Search for the cell housing the specified text and yield its [X, Y] center coordinate. 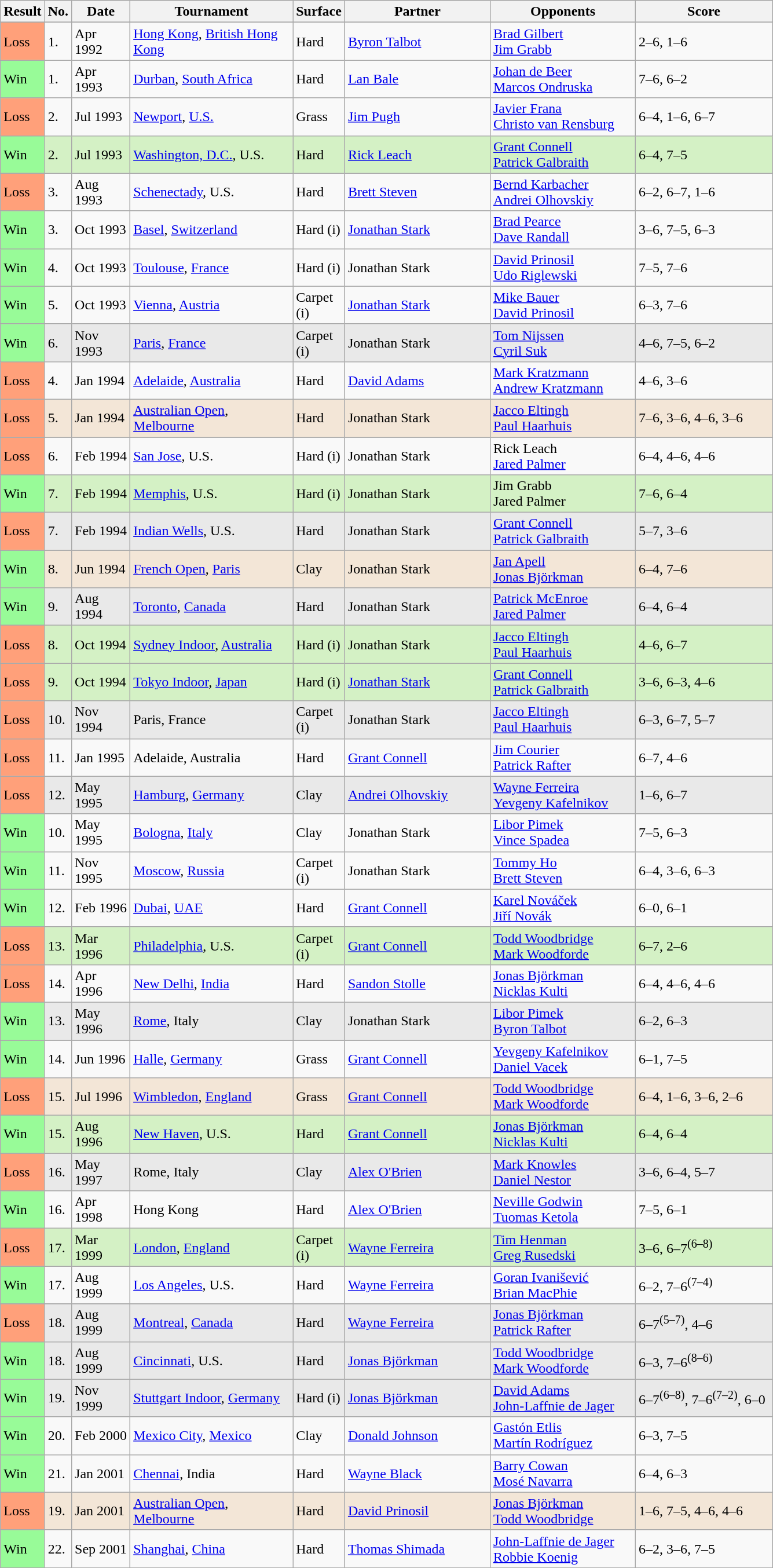
4–6, 6–7 [704, 644]
Apr 1993 [101, 79]
Durban, South Africa [212, 79]
1–6, 7–5, 4–6, 4–6 [704, 1511]
Wayne Ferreira Yevgeny Kafelnikov [563, 795]
6–4, 7–5 [704, 154]
Jan 1995 [101, 758]
21. [58, 1474]
Vienna, Austria [212, 305]
Libor Pimek Byron Talbot [563, 1021]
Surface [319, 12]
Jim Courier Patrick Rafter [563, 758]
6–4, 1–6, 6–7 [704, 117]
Nov 1995 [101, 870]
Cincinnati, U.S. [212, 1360]
No. [58, 12]
Bologna, Italy [212, 833]
Date [101, 12]
Neville Godwin Tuomas Ketola [563, 1209]
6–4, 6–3 [704, 1474]
New Delhi, India [212, 984]
May 1996 [101, 1021]
6–2, 6–3 [704, 1021]
Opponents [563, 12]
Basel, Switzerland [212, 229]
4–6, 3–6 [704, 380]
Barry Cowan Mosé Navarra [563, 1474]
Gastón Etlis Martín Rodríguez [563, 1435]
Philadelphia, U.S. [212, 945]
Nov 1993 [101, 343]
Karel Nováček Jiří Novák [563, 908]
6–7, 4–6 [704, 758]
Feb 2000 [101, 1435]
Rick Leach [417, 154]
David Prinosil Udo Riglewski [563, 268]
Nov 1994 [101, 719]
6–3, 7–5 [704, 1435]
Javier Frana Christo van Rensburg [563, 117]
Aug 1996 [101, 1134]
Tokyo Indoor, Japan [212, 682]
6–7(5–7), 4–6 [704, 1323]
6–3, 7–6(8–6) [704, 1360]
Aug 1994 [101, 607]
6–3, 6–7, 5–7 [704, 719]
6–3, 7–6 [704, 305]
Mike Bauer David Prinosil [563, 305]
Score [704, 12]
Mark Kratzmann Andrew Kratzmann [563, 380]
Jim Grabb Jared Palmer [563, 494]
Sydney Indoor, Australia [212, 644]
Hamburg, Germany [212, 795]
Montreal, Canada [212, 1323]
French Open, Paris [212, 569]
London, England [212, 1248]
Byron Talbot [417, 42]
Mar 1999 [101, 1248]
Indian Wells, U.S. [212, 532]
Tommy Ho Brett Steven [563, 870]
6–4, 3–6, 6–3 [704, 870]
Toronto, Canada [212, 607]
Sandon Stolle [417, 984]
Newport, U.S. [212, 117]
7–5, 7–6 [704, 268]
Johan de Beer Marcos Ondruska [563, 79]
Schenectady, U.S. [212, 192]
Aug 1993 [101, 192]
Sep 2001 [101, 1549]
2–6, 1–6 [704, 42]
7–6, 6–4 [704, 494]
6–2, 6–7, 1–6 [704, 192]
Result [23, 12]
Lan Bale [417, 79]
20. [58, 1435]
David Adams [417, 380]
Patrick McEnroe Jared Palmer [563, 607]
Bernd Karbacher Andrei Olhovskiy [563, 192]
6–0, 6–1 [704, 908]
6–4, 1–6, 3–6, 2–6 [704, 1097]
Tim Henman Greg Rusedski [563, 1248]
Jul 1996 [101, 1097]
3–6, 7–5, 6–3 [704, 229]
New Haven, U.S. [212, 1134]
Tom Nijssen Cyril Suk [563, 343]
Rick Leach Jared Palmer [563, 455]
7–5, 6–3 [704, 833]
Jun 1996 [101, 1059]
7–5, 6–1 [704, 1209]
Jan Apell Jonas Björkman [563, 569]
Tournament [212, 12]
Goran Ivanišević Brian MacPhie [563, 1285]
Jun 1994 [101, 569]
Chennai, India [212, 1474]
Yevgeny Kafelnikov Daniel Vacek [563, 1059]
Brett Steven [417, 192]
San Jose, U.S. [212, 455]
6–4, 7–6 [704, 569]
Apr 1996 [101, 984]
6–7, 2–6 [704, 945]
Washington, D.C., U.S. [212, 154]
1–6, 6–7 [704, 795]
David Adams John-Laffnie de Jager [563, 1398]
Wimbledon, England [212, 1097]
Jonas Björkman Todd Woodbridge [563, 1511]
Memphis, U.S. [212, 494]
May 1997 [101, 1172]
Toulouse, France [212, 268]
Mexico City, Mexico [212, 1435]
Moscow, Russia [212, 870]
5–7, 3–6 [704, 532]
22. [58, 1549]
7–6, 6–2 [704, 79]
Halle, Germany [212, 1059]
Mark Knowles Daniel Nestor [563, 1172]
John-Laffnie de Jager Robbie Koenig [563, 1549]
6–2, 7–6(7–4) [704, 1285]
6–2, 3–6, 7–5 [704, 1549]
Nov 1999 [101, 1398]
Donald Johnson [417, 1435]
Apr 1998 [101, 1209]
3–6, 6–4, 5–7 [704, 1172]
Hong Kong [212, 1209]
Shanghai, China [212, 1549]
Dubai, UAE [212, 908]
Andrei Olhovskiy [417, 795]
Jim Pugh [417, 117]
Feb 1996 [101, 908]
Brad Gilbert Jim Grabb [563, 42]
Wayne Black [417, 1474]
6–1, 7–5 [704, 1059]
Jonas Björkman Patrick Rafter [563, 1323]
Thomas Shimada [417, 1549]
Apr 1992 [101, 42]
Hong Kong, British Hong Kong [212, 42]
3–6, 6–3, 4–6 [704, 682]
Stuttgart Indoor, Germany [212, 1398]
Partner [417, 12]
Brad Pearce Dave Randall [563, 229]
3–6, 6–7(6–8) [704, 1248]
Los Angeles, U.S. [212, 1285]
7–6, 3–6, 4–6, 3–6 [704, 418]
David Prinosil [417, 1511]
Libor Pimek Vince Spadea [563, 833]
Mar 1996 [101, 945]
4–6, 7–5, 6–2 [704, 343]
6–7(6–8), 7–6(7–2), 6–0 [704, 1398]
